Determine the (X, Y) coordinate at the center of the cell enclosing the given text.  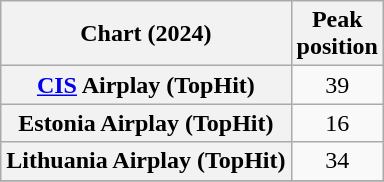
39 (337, 85)
Lithuania Airplay (TopHit) (146, 161)
Peakposition (337, 34)
Estonia Airplay (TopHit) (146, 123)
Chart (2024) (146, 34)
34 (337, 161)
16 (337, 123)
CIS Airplay (TopHit) (146, 85)
